Determine the (x, y) coordinate at the center of the cell enclosing the given text.  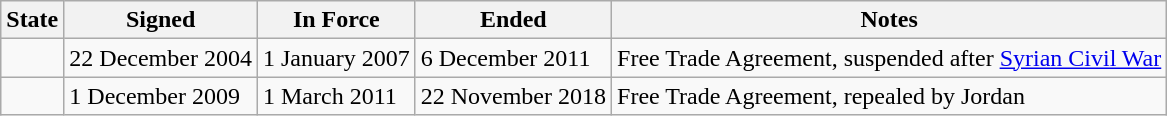
1 December 2009 (161, 96)
Free Trade Agreement, repealed by Jordan (890, 96)
1 March 2011 (336, 96)
1 January 2007 (336, 58)
Signed (161, 20)
Free Trade Agreement, suspended after Syrian Civil War (890, 58)
Ended (513, 20)
22 November 2018 (513, 96)
Notes (890, 20)
In Force (336, 20)
6 December 2011 (513, 58)
22 December 2004 (161, 58)
State (32, 20)
